Pinpoint the cell where the given text exists, returning its [x, y] midpoint coordinate. 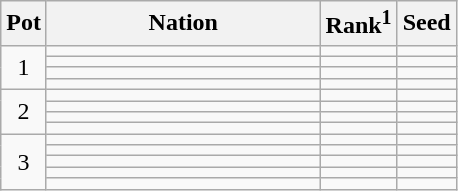
Pot [24, 24]
2 [24, 112]
Nation [183, 24]
Seed [426, 24]
1 [24, 67]
Rank1 [358, 24]
3 [24, 162]
